Return [X, Y] of the center of cell containing provided text 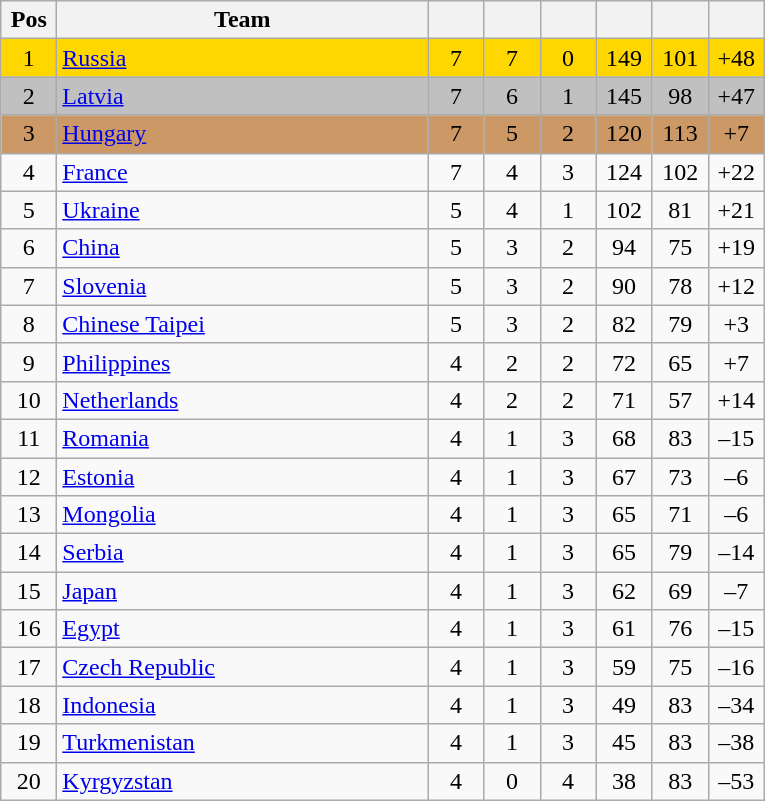
12 [29, 477]
9 [29, 362]
68 [624, 438]
8 [29, 324]
–7 [736, 591]
+3 [736, 324]
98 [680, 96]
62 [624, 591]
76 [680, 629]
Turkmenistan [242, 743]
124 [624, 172]
Estonia [242, 477]
Chinese Taipei [242, 324]
57 [680, 400]
81 [680, 210]
59 [624, 667]
Serbia [242, 553]
Romania [242, 438]
Philippines [242, 362]
+47 [736, 96]
–16 [736, 667]
149 [624, 58]
145 [624, 96]
94 [624, 248]
Japan [242, 591]
15 [29, 591]
73 [680, 477]
82 [624, 324]
38 [624, 781]
14 [29, 553]
+22 [736, 172]
Russia [242, 58]
Latvia [242, 96]
+14 [736, 400]
69 [680, 591]
–14 [736, 553]
China [242, 248]
Team [242, 20]
France [242, 172]
10 [29, 400]
Slovenia [242, 286]
Mongolia [242, 515]
72 [624, 362]
45 [624, 743]
+48 [736, 58]
78 [680, 286]
Netherlands [242, 400]
Egypt [242, 629]
Indonesia [242, 705]
Czech Republic [242, 667]
13 [29, 515]
+19 [736, 248]
16 [29, 629]
19 [29, 743]
Hungary [242, 134]
67 [624, 477]
–38 [736, 743]
+21 [736, 210]
101 [680, 58]
Kyrgyzstan [242, 781]
49 [624, 705]
90 [624, 286]
18 [29, 705]
+12 [736, 286]
20 [29, 781]
–53 [736, 781]
11 [29, 438]
Pos [29, 20]
Ukraine [242, 210]
–34 [736, 705]
120 [624, 134]
17 [29, 667]
61 [624, 629]
113 [680, 134]
